Return the [X, Y] coordinate for the center point of the cell that contains the specified text.  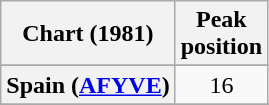
Spain (AFYVE) [88, 85]
16 [221, 85]
Chart (1981) [88, 34]
Peakposition [221, 34]
